Detect which cell encompasses the target text, then output its (X, Y) center coordinate. 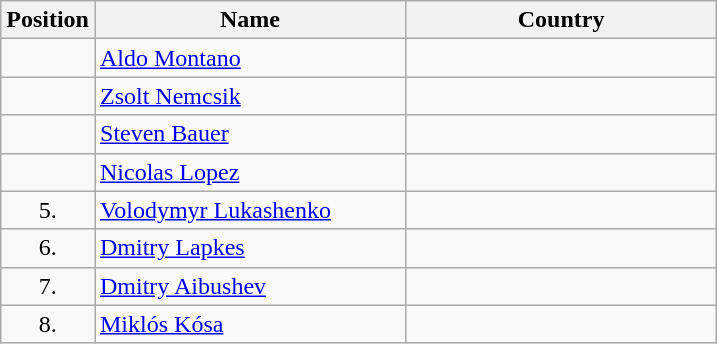
Volodymyr Lukashenko (250, 210)
Aldo Montano (250, 58)
Position (48, 20)
Miklós Kósa (250, 324)
Dmitry Aibushev (250, 286)
Country (562, 20)
7. (48, 286)
Zsolt Nemcsik (250, 96)
Nicolas Lopez (250, 172)
8. (48, 324)
Dmitry Lapkes (250, 248)
5. (48, 210)
6. (48, 248)
Steven Bauer (250, 134)
Name (250, 20)
